Provide the (x, y) coordinate of the cell's center where the given text is located.  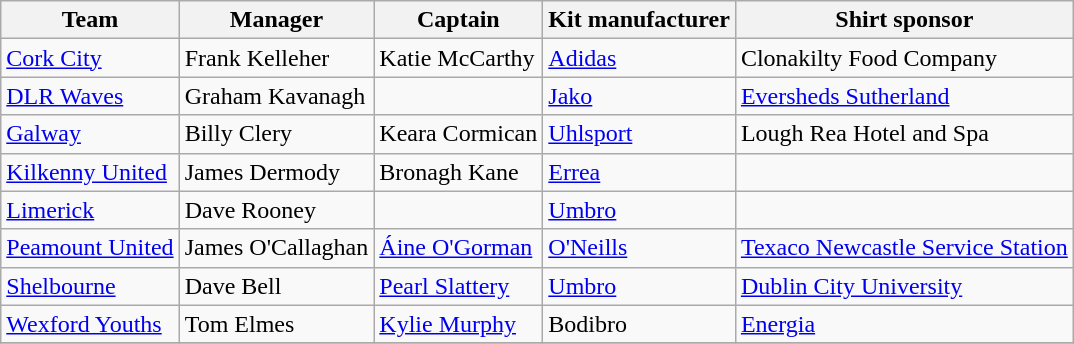
Captain (458, 20)
Kilkenny United (90, 172)
Adidas (640, 58)
Galway (90, 134)
Kylie Murphy (458, 324)
Tom Elmes (276, 324)
Pearl Slattery (458, 286)
Bronagh Kane (458, 172)
Kit manufacturer (640, 20)
James Dermody (276, 172)
Cork City (90, 58)
Uhlsport (640, 134)
Dave Bell (276, 286)
Eversheds Sutherland (904, 96)
Manager (276, 20)
Energia (904, 324)
Katie McCarthy (458, 58)
Billy Clery (276, 134)
Shelbourne (90, 286)
Limerick (90, 210)
Keara Cormican (458, 134)
James O'Callaghan (276, 248)
Peamount United (90, 248)
Texaco Newcastle Service Station (904, 248)
Frank Kelleher (276, 58)
Lough Rea Hotel and Spa (904, 134)
Errea (640, 172)
Jako (640, 96)
Dublin City University (904, 286)
O'Neills (640, 248)
Team (90, 20)
Clonakilty Food Company (904, 58)
Graham Kavanagh (276, 96)
Dave Rooney (276, 210)
Bodibro (640, 324)
Shirt sponsor (904, 20)
Wexford Youths (90, 324)
Áine O'Gorman (458, 248)
DLR Waves (90, 96)
